From the cell containing the given text, extract its center point as (x, y) coordinate. 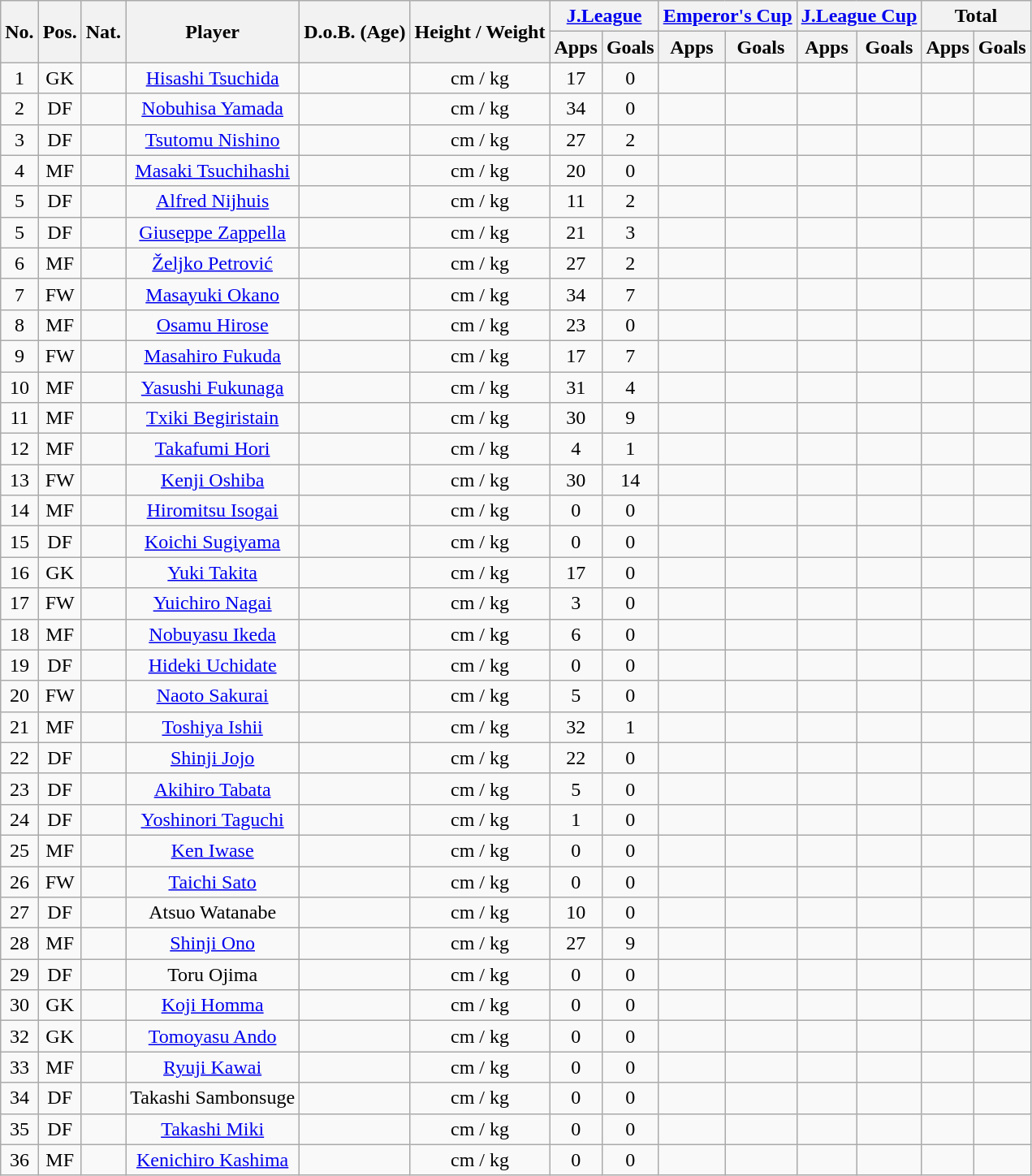
Shinji Jojo (213, 758)
Yasushi Fukunaga (213, 387)
Atsuo Watanabe (213, 913)
35 (19, 1129)
Hisashi Tsuchida (213, 78)
25 (19, 850)
8 (19, 325)
Masahiro Fukuda (213, 356)
28 (19, 944)
Nat. (103, 32)
Kenichiro Kashima (213, 1160)
24 (19, 819)
12 (19, 449)
Ryuji Kawai (213, 1067)
13 (19, 480)
Emperor's Cup (728, 16)
Height / Weight (480, 32)
29 (19, 975)
Player (213, 32)
Shinji Ono (213, 944)
33 (19, 1067)
Hiromitsu Isogai (213, 511)
15 (19, 542)
Tsutomu Nishino (213, 140)
Željko Petrović (213, 263)
Naoto Sakurai (213, 696)
31 (576, 387)
Takashi Miki (213, 1129)
Ken Iwase (213, 850)
J.League (604, 16)
Kenji Oshiba (213, 480)
26 (19, 881)
36 (19, 1160)
Toshiya Ishii (213, 727)
16 (19, 573)
Hideki Uchidate (213, 665)
Masayuki Okano (213, 294)
Txiki Begiristain (213, 418)
Akihiro Tabata (213, 789)
Yoshinori Taguchi (213, 819)
Takashi Sambonsuge (213, 1098)
Nobuyasu Ikeda (213, 634)
19 (19, 665)
No. (19, 32)
Taichi Sato (213, 881)
D.o.B. (Age) (355, 32)
Takafumi Hori (213, 449)
Pos. (60, 32)
Koichi Sugiyama (213, 542)
18 (19, 634)
Total (976, 16)
Yuichiro Nagai (213, 603)
Osamu Hirose (213, 325)
Toru Ojima (213, 975)
Koji Homma (213, 1005)
Tomoyasu Ando (213, 1036)
Giuseppe Zappella (213, 232)
Nobuhisa Yamada (213, 109)
Alfred Nijhuis (213, 201)
Yuki Takita (213, 573)
Masaki Tsuchihashi (213, 171)
J.League Cup (859, 16)
